For the text-containing cell, return its midpoint in (X, Y) coordinate format. 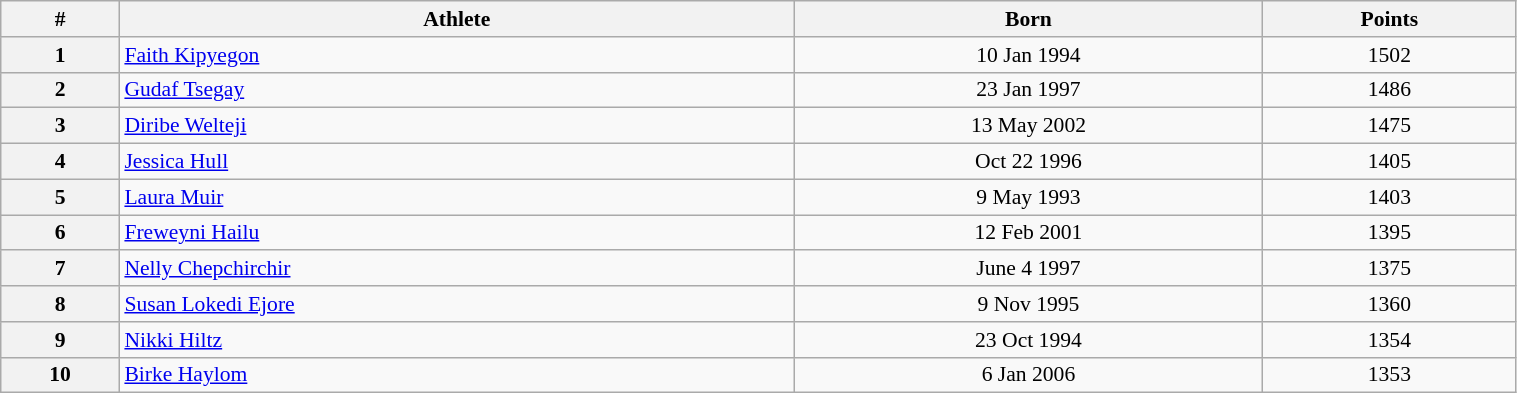
Laura Muir (456, 197)
5 (60, 197)
1403 (1390, 197)
1475 (1390, 126)
6 (60, 233)
# (60, 19)
2 (60, 90)
Faith Kipyegon (456, 55)
1360 (1390, 304)
9 May 1993 (1028, 197)
1405 (1390, 162)
12 Feb 2001 (1028, 233)
Freweyni Hailu (456, 233)
13 May 2002 (1028, 126)
23 Jan 1997 (1028, 90)
1395 (1390, 233)
1354 (1390, 340)
23 Oct 1994 (1028, 340)
1375 (1390, 269)
4 (60, 162)
Jessica Hull (456, 162)
Oct 22 1996 (1028, 162)
1353 (1390, 375)
Gudaf Tsegay (456, 90)
6 Jan 2006 (1028, 375)
Nelly Chepchirchir (456, 269)
Diribe Welteji (456, 126)
10 (60, 375)
1 (60, 55)
Points (1390, 19)
8 (60, 304)
June 4 1997 (1028, 269)
Born (1028, 19)
Nikki Hiltz (456, 340)
1486 (1390, 90)
Birke Haylom (456, 375)
3 (60, 126)
9 Nov 1995 (1028, 304)
1502 (1390, 55)
10 Jan 1994 (1028, 55)
7 (60, 269)
9 (60, 340)
Athlete (456, 19)
Susan Lokedi Ejore (456, 304)
